For the text-containing cell, return its midpoint in [X, Y] coordinate format. 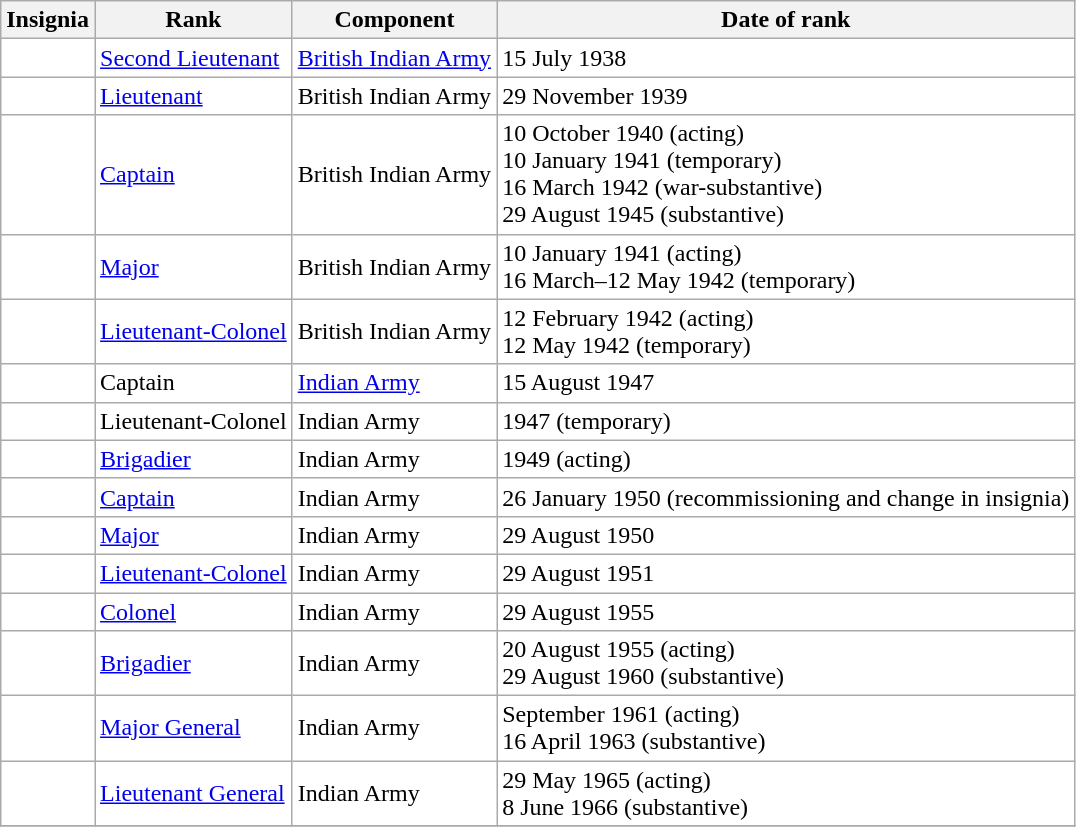
15 August 1947 [786, 383]
Major General [194, 728]
1949 (acting) [786, 459]
15 July 1938 [786, 58]
Date of rank [786, 20]
Component [394, 20]
Colonel [194, 611]
29 August 1955 [786, 611]
Lieutenant [194, 96]
1947 (temporary) [786, 421]
20 August 1955 (acting)29 August 1960 (substantive) [786, 664]
10 October 1940 (acting)10 January 1941 (temporary)16 March 1942 (war-substantive)29 August 1945 (substantive) [786, 174]
29 May 1965 (acting)8 June 1966 (substantive) [786, 794]
Insignia [48, 20]
29 August 1951 [786, 573]
29 August 1950 [786, 535]
September 1961 (acting)16 April 1963 (substantive) [786, 728]
Lieutenant General [194, 794]
10 January 1941 (acting)16 March–12 May 1942 (temporary) [786, 266]
Rank [194, 20]
26 January 1950 (recommissioning and change in insignia) [786, 497]
12 February 1942 (acting)12 May 1942 (temporary) [786, 332]
Second Lieutenant [194, 58]
29 November 1939 [786, 96]
